Determine the [x, y] coordinate at the center of the cell enclosing the given text.  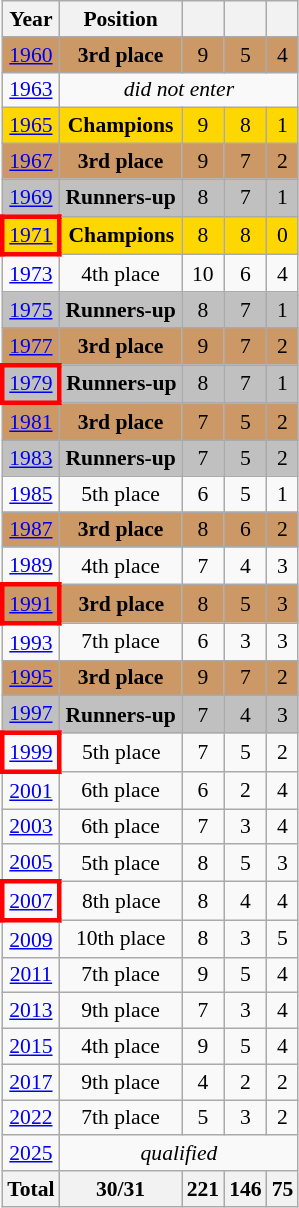
1989 [30, 566]
2005 [30, 864]
8th place [121, 902]
10th place [121, 938]
qualified [180, 1154]
1983 [30, 459]
2017 [30, 1082]
Year [30, 19]
2025 [30, 1154]
1979 [30, 384]
1977 [30, 346]
1975 [30, 310]
2013 [30, 1011]
1960 [30, 55]
2022 [30, 1118]
2003 [30, 827]
1999 [30, 752]
2007 [30, 902]
30/31 [121, 1189]
1967 [30, 162]
1965 [30, 126]
1995 [30, 678]
1991 [30, 604]
75 [283, 1189]
146 [246, 1189]
2001 [30, 790]
did not enter [180, 90]
2011 [30, 975]
Position [121, 19]
1993 [30, 642]
1963 [30, 90]
2009 [30, 938]
0 [283, 236]
221 [204, 1189]
1971 [30, 236]
1985 [30, 494]
10 [204, 274]
Total [30, 1189]
1981 [30, 422]
1997 [30, 714]
2015 [30, 1047]
1969 [30, 198]
1987 [30, 530]
1973 [30, 274]
